Find where the given text appears and provide that cell's center as (X, Y) coordinate. 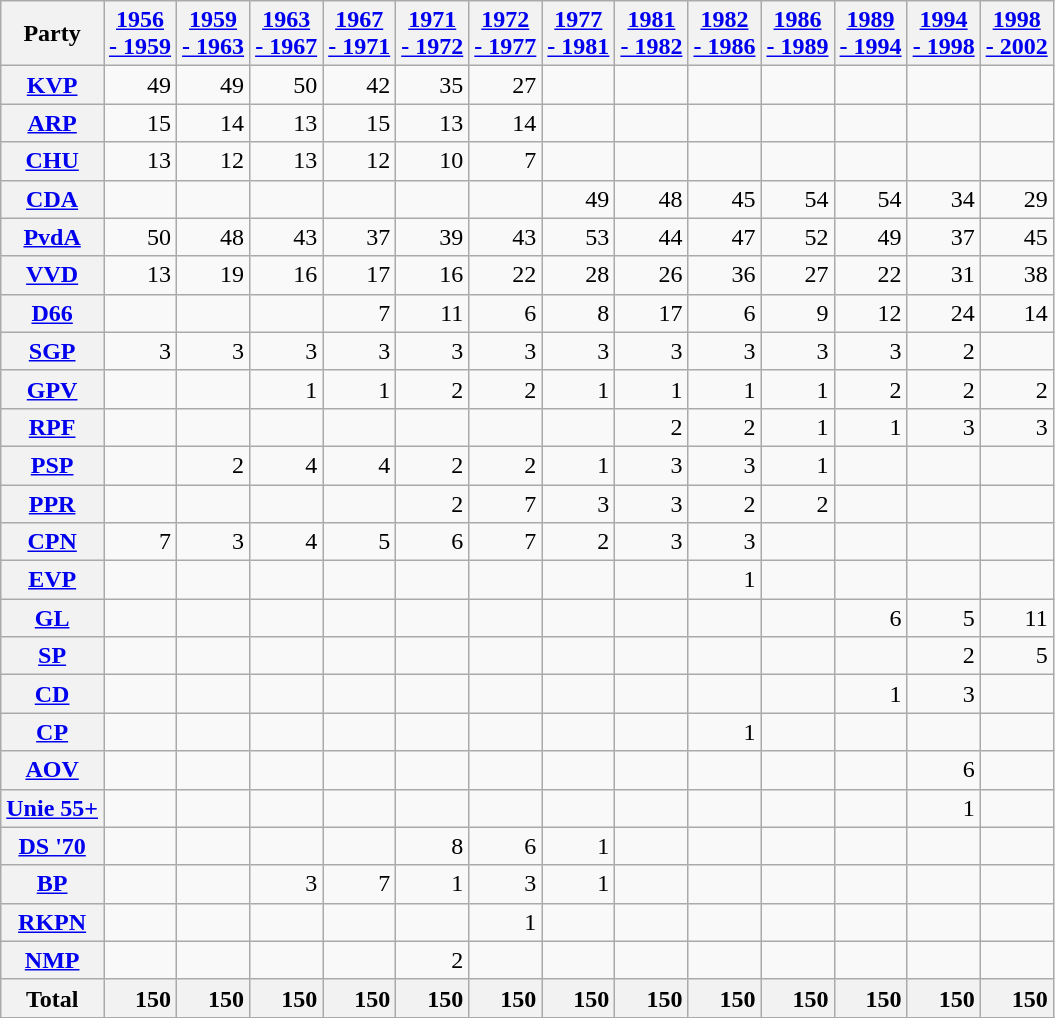
36 (724, 275)
34 (944, 199)
CP (52, 732)
1956- 1959 (140, 34)
1963- 1967 (286, 34)
1982- 1986 (724, 34)
35 (432, 85)
19 (214, 275)
9 (798, 313)
1989- 1994 (870, 34)
29 (1016, 199)
DS '70 (52, 846)
31 (944, 275)
53 (578, 237)
28 (578, 275)
24 (944, 313)
KVP (52, 85)
PSP (52, 465)
44 (652, 237)
1994- 1998 (944, 34)
47 (724, 237)
CPN (52, 542)
1959- 1963 (214, 34)
1967- 1971 (360, 34)
1998- 2002 (1016, 34)
1981- 1982 (652, 34)
NMP (52, 960)
GPV (52, 389)
Party (52, 34)
1972- 1977 (506, 34)
SGP (52, 351)
PvdA (52, 237)
SP (52, 656)
Total (52, 998)
CHU (52, 161)
39 (432, 237)
VVD (52, 275)
52 (798, 237)
BP (52, 884)
1986- 1989 (798, 34)
AOV (52, 770)
CD (52, 694)
GL (52, 618)
Unie 55+ (52, 808)
RKPN (52, 922)
10 (432, 161)
ARP (52, 123)
CDA (52, 199)
EVP (52, 580)
42 (360, 85)
PPR (52, 503)
1977- 1981 (578, 34)
RPF (52, 427)
1971- 1972 (432, 34)
26 (652, 275)
D66 (52, 313)
38 (1016, 275)
